Scan for the cell matching the given text and deliver its (x, y) coordinate at center. 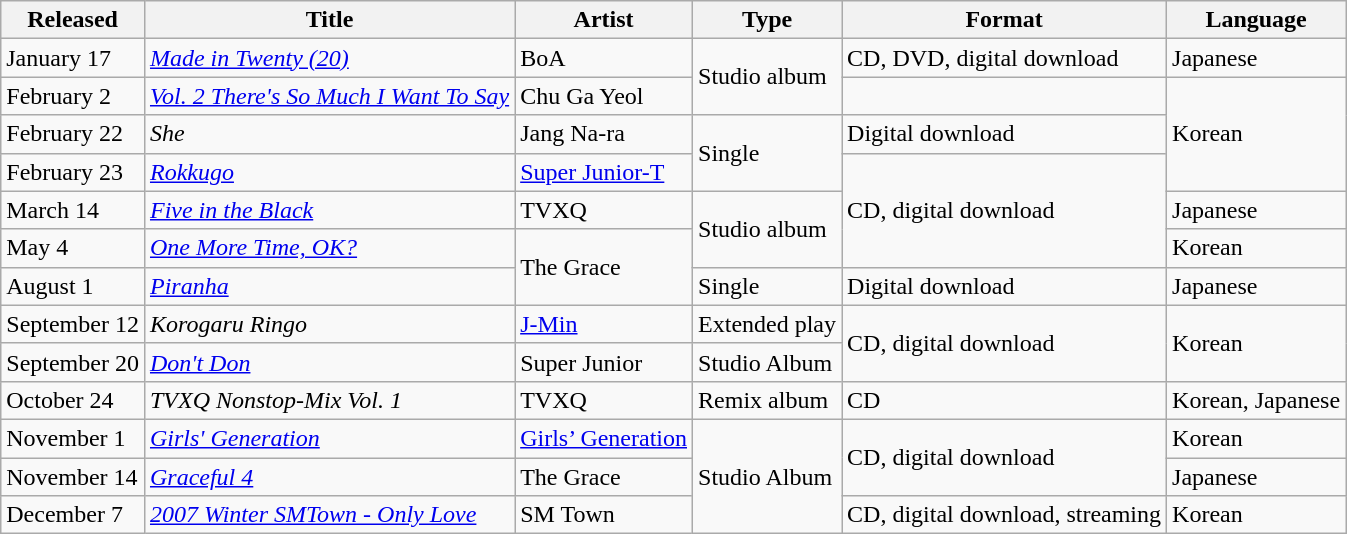
One More Time, OK? (329, 248)
Super Junior (604, 362)
TVXQ Nonstop-Mix Vol. 1 (329, 400)
Vol. 2 There's So Much I Want To Say (329, 96)
Made in Twenty (20) (329, 58)
November 1 (73, 438)
J-Min (604, 324)
Don't Don (329, 362)
February 2 (73, 96)
Released (73, 20)
February 22 (73, 134)
Jang Na-ra (604, 134)
Type (768, 20)
October 24 (73, 400)
Girls' Generation (329, 438)
Five in the Black (329, 210)
Title (329, 20)
August 1 (73, 286)
CD (1004, 400)
CD, digital download, streaming (1004, 515)
CD, DVD, digital download (1004, 58)
March 14 (73, 210)
SM Town (604, 515)
February 23 (73, 172)
September 20 (73, 362)
Korean, Japanese (1256, 400)
Super Junior-T (604, 172)
December 7 (73, 515)
November 14 (73, 477)
Graceful 4 (329, 477)
Rokkugo (329, 172)
May 4 (73, 248)
Girls’ Generation (604, 438)
BoA (604, 58)
2007 Winter SMTown - Only Love (329, 515)
Artist (604, 20)
Chu Ga Yeol (604, 96)
Format (1004, 20)
Remix album (768, 400)
Language (1256, 20)
Piranha (329, 286)
Korogaru Ringo (329, 324)
September 12 (73, 324)
Extended play (768, 324)
January 17 (73, 58)
She (329, 134)
